For the text-containing cell, return its midpoint in [X, Y] coordinate format. 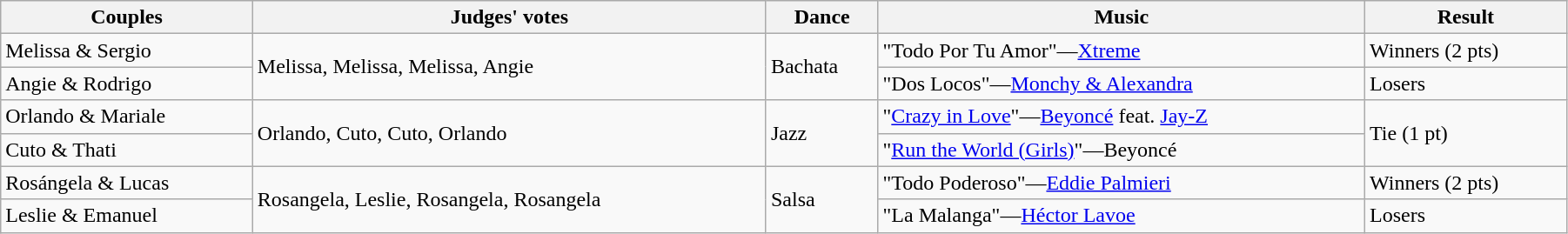
"La Malanga"—Héctor Lavoe [1122, 216]
Couples [127, 17]
Bachata [821, 67]
Melissa, Melissa, Melissa, Angie [509, 67]
Rosángela & Lucas [127, 183]
Tie (1 pt) [1465, 133]
"Run the World (Girls)"—Beyoncé [1122, 150]
Dance [821, 17]
Angie & Rodrigo [127, 84]
"Crazy in Love"—Beyoncé feat. Jay-Z [1122, 117]
Orlando & Mariale [127, 117]
Cuto & Thati [127, 150]
Salsa [821, 199]
Leslie & Emanuel [127, 216]
"Todo Por Tu Amor"—Xtreme [1122, 50]
Orlando, Cuto, Cuto, Orlando [509, 133]
Music [1122, 17]
"Dos Locos"—Monchy & Alexandra [1122, 84]
"Todo Poderoso"—Eddie Palmieri [1122, 183]
Result [1465, 17]
Rosangela, Leslie, Rosangela, Rosangela [509, 199]
Melissa & Sergio [127, 50]
Judges' votes [509, 17]
Jazz [821, 133]
